Identify which cell holds the provided text, then report its (X, Y) central coordinate. 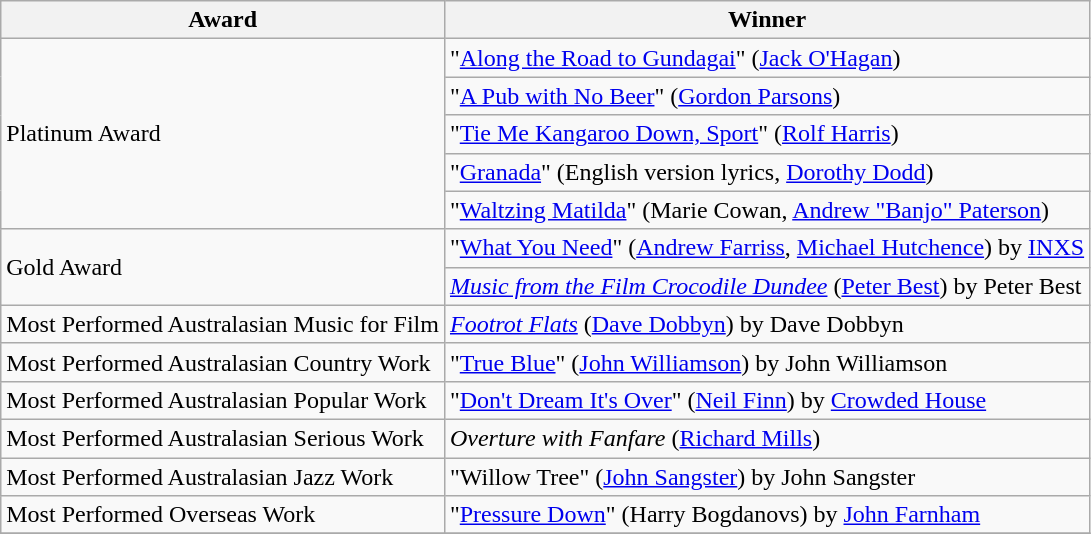
"Don't Dream It's Over" (Neil Finn) by Crowded House (766, 400)
"Tie Me Kangaroo Down, Sport" (Rolf Harris) (766, 134)
"Waltzing Matilda" (Marie Cowan, Andrew "Banjo" Paterson) (766, 210)
"True Blue" (John Williamson) by John Williamson (766, 362)
Music from the Film Crocodile Dundee (Peter Best) by Peter Best (766, 286)
Award (223, 20)
Most Performed Australasian Popular Work (223, 400)
Most Performed Australasian Music for Film (223, 324)
Most Performed Overseas Work (223, 515)
"Along the Road to Gundagai" (Jack O'Hagan) (766, 58)
Gold Award (223, 267)
"Pressure Down" (Harry Bogdanovs) by John Farnham (766, 515)
Most Performed Australasian Country Work (223, 362)
"Granada" (English version lyrics, Dorothy Dodd) (766, 172)
"What You Need" (Andrew Farriss, Michael Hutchence) by INXS (766, 248)
Platinum Award (223, 134)
Overture with Fanfare (Richard Mills) (766, 438)
Most Performed Australasian Serious Work (223, 438)
"A Pub with No Beer" (Gordon Parsons) (766, 96)
"Willow Tree" (John Sangster) by John Sangster (766, 477)
Footrot Flats (Dave Dobbyn) by Dave Dobbyn (766, 324)
Most Performed Australasian Jazz Work (223, 477)
Winner (766, 20)
